Search for the cell housing the specified text and yield its (x, y) center coordinate. 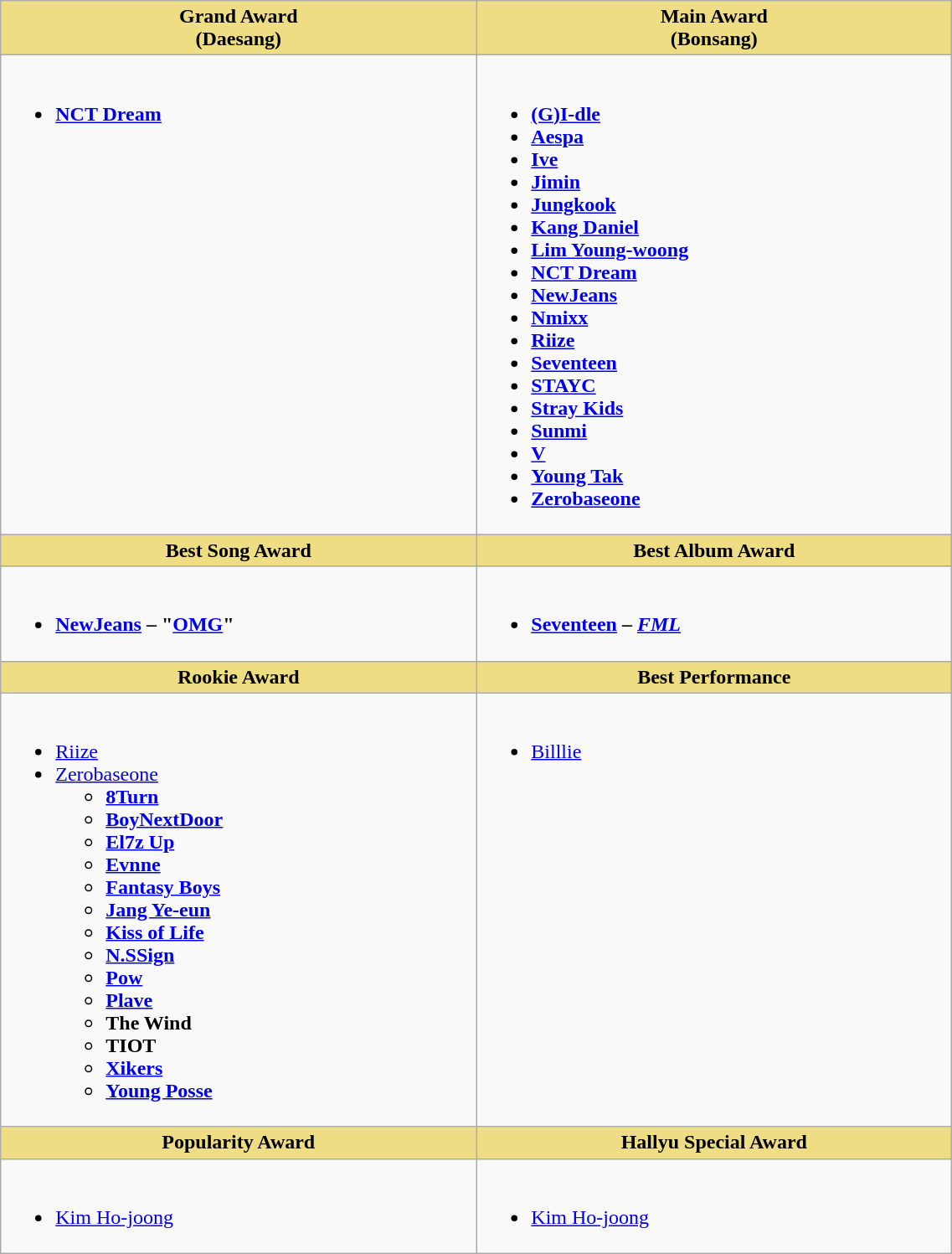
Hallyu Special Award (714, 1143)
Grand Award(Daesang) (239, 28)
Best Album Award (714, 550)
Best Performance (714, 677)
NCT Dream (239, 295)
(G)I-dleAespaIveJiminJungkookKang DanielLim Young-woongNCT DreamNewJeansNmixxRiizeSeventeenSTAYCStray KidsSunmiVYoung TakZerobaseone (714, 295)
Popularity Award (239, 1143)
Billlie (714, 910)
Rookie Award (239, 677)
RiizeZerobaseone8TurnBoyNextDoorEl7z UpEvnneFantasy BoysJang Ye-eunKiss of LifeN.SSignPowPlaveThe WindTIOTXikersYoung Posse (239, 910)
Seventeen – FML (714, 613)
NewJeans – "OMG" (239, 613)
Best Song Award (239, 550)
Main Award(Bonsang) (714, 28)
